Provide the [X, Y] coordinate of the cell's center where the given text is located.  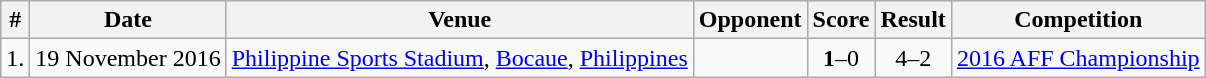
Venue [460, 20]
Date [128, 20]
1–0 [841, 58]
# [16, 20]
Score [841, 20]
Philippine Sports Stadium, Bocaue, Philippines [460, 58]
2016 AFF Championship [1078, 58]
4–2 [913, 58]
Competition [1078, 20]
Opponent [750, 20]
1. [16, 58]
Result [913, 20]
19 November 2016 [128, 58]
